Output the [x, y] coordinate of the center of the cell containing the given text.  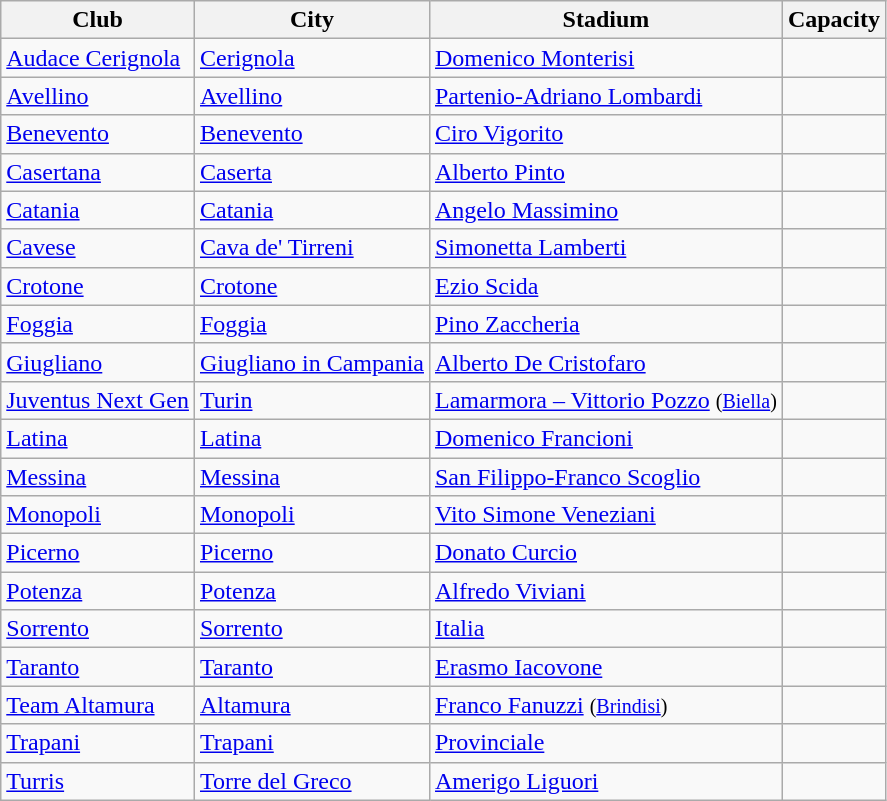
Cerignola [312, 58]
Caserta [312, 172]
Giugliano [98, 362]
Erasmo Iacovone [606, 667]
Ezio Scida [606, 286]
Club [98, 20]
Franco Fanuzzi (Brindisi) [606, 705]
Stadium [606, 20]
Alberto De Cristofaro [606, 362]
Alberto Pinto [606, 172]
Partenio-Adriano Lombardi [606, 96]
Audace Cerignola [98, 58]
San Filippo-Franco Scoglio [606, 477]
Cava de' Tirreni [312, 248]
Domenico Francioni [606, 438]
Ciro Vigorito [606, 134]
Team Altamura [98, 705]
Italia [606, 629]
Angelo Massimino [606, 210]
Altamura [312, 705]
Capacity [834, 20]
Amerigo Liguori [606, 781]
City [312, 20]
Alfredo Viviani [606, 591]
Turin [312, 400]
Simonetta Lamberti [606, 248]
Pino Zaccheria [606, 324]
Lamarmora – Vittorio Pozzo (Biella) [606, 400]
Torre del Greco [312, 781]
Casertana [98, 172]
Domenico Monterisi [606, 58]
Giugliano in Campania [312, 362]
Donato Curcio [606, 553]
Provinciale [606, 743]
Vito Simone Veneziani [606, 515]
Turris [98, 781]
Cavese [98, 248]
Juventus Next Gen [98, 400]
